Output the (X, Y) coordinate of the center of the cell containing the given text.  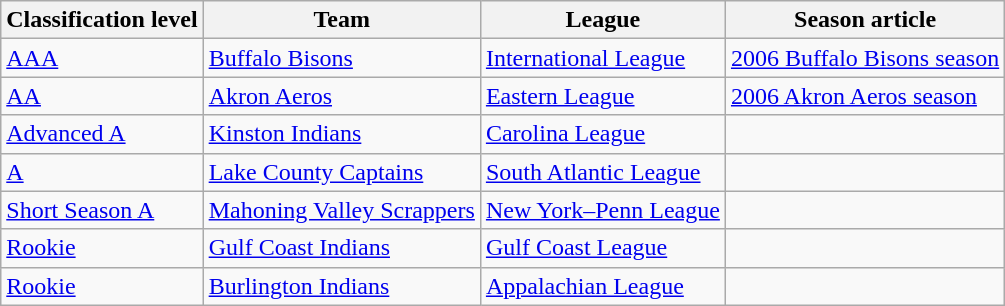
Buffalo Bisons (342, 58)
Akron Aeros (342, 96)
Gulf Coast Indians (342, 248)
Mahoning Valley Scrappers (342, 210)
Lake County Captains (342, 172)
Team (342, 20)
AAA (102, 58)
Gulf Coast League (602, 248)
AA (102, 96)
League (602, 20)
Season article (864, 20)
2006 Akron Aeros season (864, 96)
Burlington Indians (342, 286)
International League (602, 58)
Appalachian League (602, 286)
Short Season A (102, 210)
Advanced A (102, 134)
New York–Penn League (602, 210)
Eastern League (602, 96)
Carolina League (602, 134)
2006 Buffalo Bisons season (864, 58)
Classification level (102, 20)
South Atlantic League (602, 172)
A (102, 172)
Kinston Indians (342, 134)
